Return the [x, y] coordinate for the center point of the cell that contains the specified text.  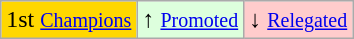
↑ Promoted [190, 20]
1st Champions [69, 20]
↓ Relegated [298, 20]
